Provide the [X, Y] coordinate of the cell's center where the given text is located.  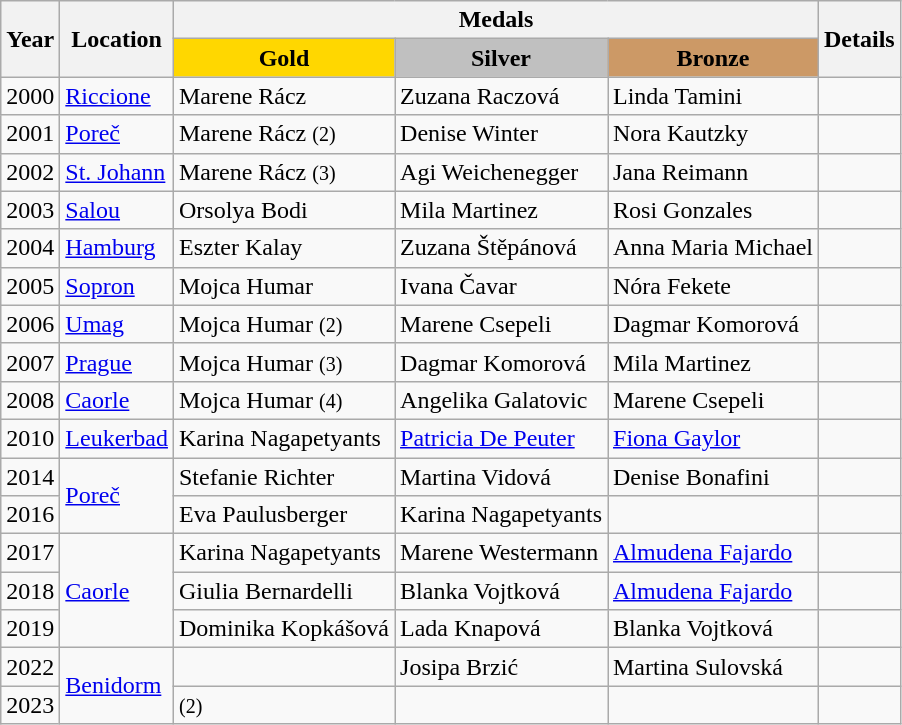
Rosi Gonzales [714, 210]
Fiona Gaylor [714, 438]
Zuzana Raczová [502, 96]
Mojca Humar (2) [284, 324]
Nóra Fekete [714, 286]
Denise Bonafini [714, 477]
Mojca Humar (4) [284, 400]
Year [30, 39]
Dominika Kopkášová [284, 629]
2014 [30, 477]
Gold [284, 58]
Umag [117, 324]
Marene Rácz (2) [284, 134]
2017 [30, 553]
Patricia De Peuter [502, 438]
2023 [30, 705]
Angelika Galatovic [502, 400]
2000 [30, 96]
Josipa Brzić [502, 667]
Prague [117, 362]
Stefanie Richter [284, 477]
Eszter Kalay [284, 248]
Agi Weichenegger [502, 172]
Silver [502, 58]
Zuzana Štěpánová [502, 248]
2002 [30, 172]
Details [859, 39]
2008 [30, 400]
Sopron [117, 286]
2003 [30, 210]
2019 [30, 629]
Marene Rácz [284, 96]
Location [117, 39]
2022 [30, 667]
Denise Winter [502, 134]
Linda Tamini [714, 96]
2016 [30, 515]
2007 [30, 362]
Salou [117, 210]
Martina Vidová [502, 477]
2018 [30, 591]
Marene Westermann [502, 553]
2005 [30, 286]
Lada Knapová [502, 629]
2010 [30, 438]
Anna Maria Michael [714, 248]
Marene Rácz (3) [284, 172]
Benidorm [117, 686]
Mojca Humar (3) [284, 362]
Jana Reimann [714, 172]
Leukerbad [117, 438]
Riccione [117, 96]
Mojca Humar [284, 286]
(2) [284, 705]
Giulia Bernardelli [284, 591]
2001 [30, 134]
2004 [30, 248]
Medals [496, 20]
St. Johann [117, 172]
Orsolya Bodi [284, 210]
Ivana Čavar [502, 286]
Hamburg [117, 248]
Martina Sulovská [714, 667]
Eva Paulusberger [284, 515]
2006 [30, 324]
Bronze [714, 58]
Nora Kautzky [714, 134]
